Capture the cell that displays the provided text and extract its [x, y] central coordinate. 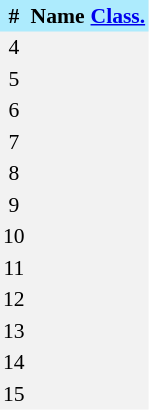
5 [14, 79]
13 [14, 331]
12 [14, 300]
8 [14, 174]
9 [14, 205]
4 [14, 48]
14 [14, 362]
6 [14, 110]
11 [14, 268]
# [14, 16]
Class. [118, 16]
15 [14, 394]
10 [14, 236]
Name [58, 16]
7 [14, 142]
